Return [X, Y] of the center of cell containing provided text 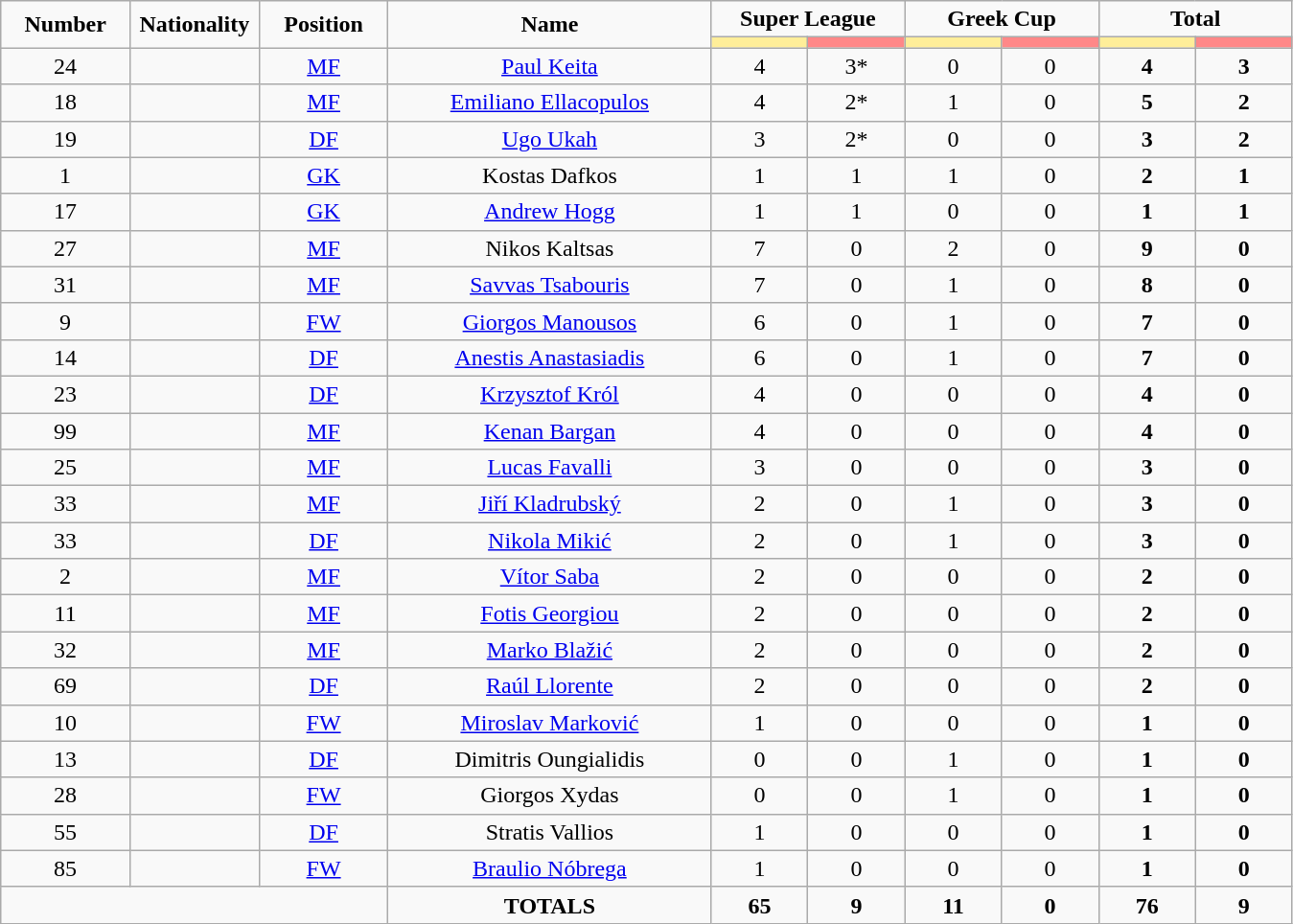
76 [1146, 905]
Braulio Nóbrega [550, 868]
Giorgos Manousos [550, 321]
5 [1146, 103]
Giorgos Xydas [550, 796]
Nationality [194, 25]
69 [65, 686]
Andrew Hogg [550, 212]
Paul Keita [550, 66]
Dimitris Oungialidis [550, 759]
55 [65, 832]
28 [65, 796]
Super League [808, 19]
Ugo Ukah [550, 139]
14 [65, 358]
17 [65, 212]
19 [65, 139]
27 [65, 248]
Nikola Mikić [550, 541]
31 [65, 285]
24 [65, 66]
Number [65, 25]
TOTALS [550, 905]
Name [550, 25]
3* [857, 66]
Miroslav Marković [550, 723]
8 [1146, 285]
Kostas Dafkos [550, 175]
25 [65, 468]
23 [65, 394]
Position [324, 25]
Vítor Saba [550, 577]
Lucas Favalli [550, 468]
Anestis Anastasiadis [550, 358]
Jiří Kladrubský [550, 504]
10 [65, 723]
Greek Cup [1002, 19]
99 [65, 430]
Raúl Llorente [550, 686]
85 [65, 868]
13 [65, 759]
32 [65, 650]
Kenan Bargan [550, 430]
Marko Blažić [550, 650]
Emiliano Ellacopulos [550, 103]
Savvas Tsabouris [550, 285]
Fotis Georgiou [550, 613]
Nikos Kaltsas [550, 248]
18 [65, 103]
65 [759, 905]
Krzysztof Król [550, 394]
Stratis Vallios [550, 832]
Total [1195, 19]
